For the text-containing cell, return its midpoint in (X, Y) coordinate format. 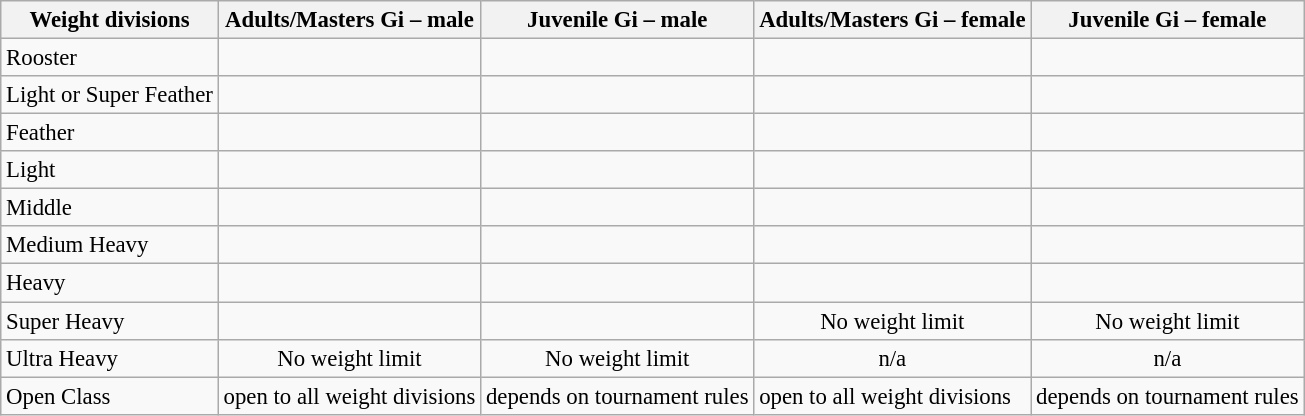
Juvenile Gi – female (1168, 20)
Middle (110, 208)
Feather (110, 133)
Ultra Heavy (110, 358)
Heavy (110, 283)
Adults/Masters Gi – female (892, 20)
Super Heavy (110, 321)
Open Class (110, 396)
Juvenile Gi – male (618, 20)
Medium Heavy (110, 245)
Weight divisions (110, 20)
Adults/Masters Gi – male (349, 20)
Light (110, 170)
Light or Super Feather (110, 95)
Rooster (110, 58)
